Determine the [x, y] coordinate at the center of the cell enclosing the given text.  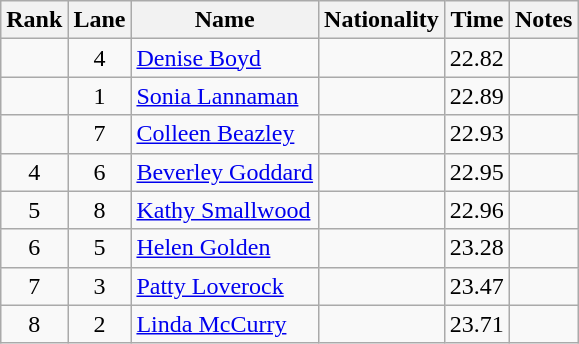
Kathy Smallwood [225, 210]
Lane [100, 20]
23.28 [476, 248]
Name [225, 20]
Rank [34, 20]
23.71 [476, 324]
Helen Golden [225, 248]
22.89 [476, 96]
1 [100, 96]
Nationality [382, 20]
22.82 [476, 58]
Time [476, 20]
Patty Loverock [225, 286]
Beverley Goddard [225, 172]
Denise Boyd [225, 58]
2 [100, 324]
22.93 [476, 134]
3 [100, 286]
22.96 [476, 210]
Linda McCurry [225, 324]
Sonia Lannaman [225, 96]
Colleen Beazley [225, 134]
Notes [543, 20]
22.95 [476, 172]
23.47 [476, 286]
